Determine the (X, Y) coordinate at the center of the cell enclosing the given text.  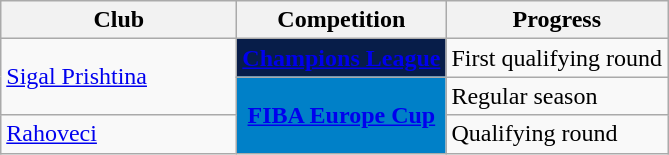
Rahoveci (119, 134)
First qualifying round (557, 58)
Competition (342, 20)
Qualifying round (557, 134)
Progress (557, 20)
Champions League (342, 58)
Sigal Prishtina (119, 77)
Regular season (557, 96)
FIBA Europe Cup (342, 115)
Club (119, 20)
